Detect which cell encompasses the target text, then output its [x, y] center coordinate. 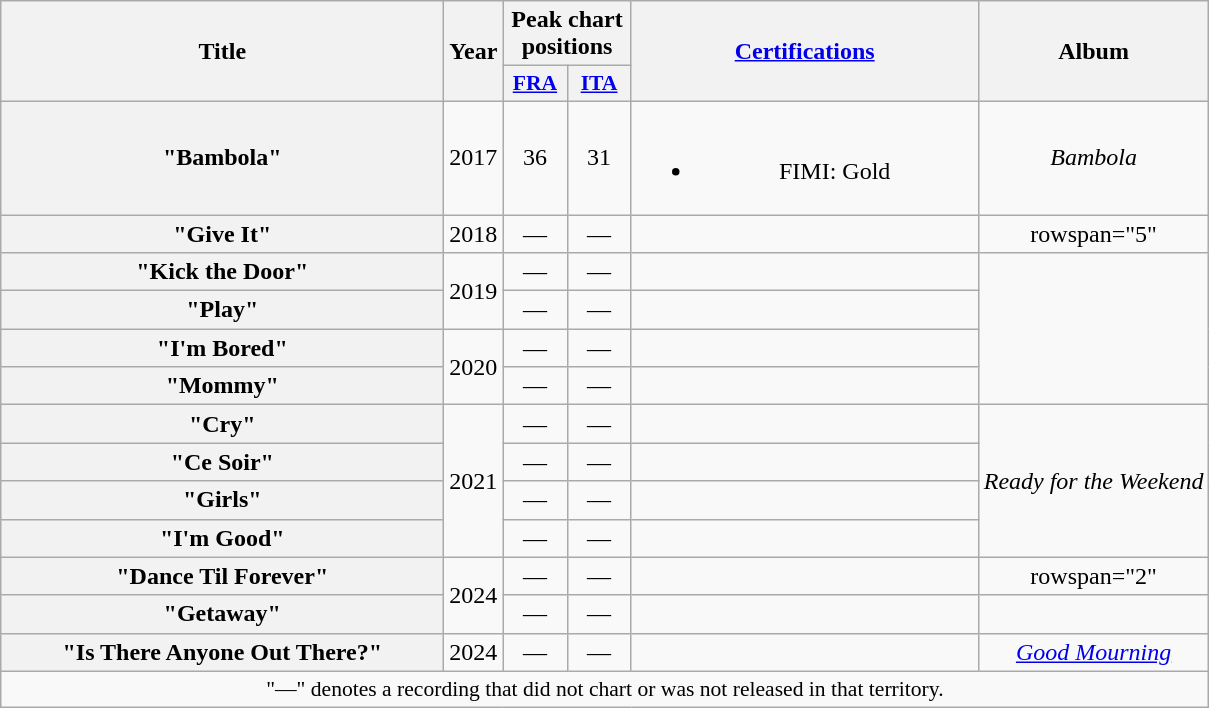
Good Mourning [1094, 652]
"Ce Soir" [222, 462]
"Bambola" [222, 158]
36 [535, 158]
"Cry" [222, 424]
"Dance Til Forever" [222, 576]
2021 [474, 481]
rowspan="2" [1094, 576]
"I'm Good" [222, 538]
Year [474, 52]
FRA [535, 84]
"Mommy" [222, 386]
"Give It" [222, 233]
Bambola [1094, 158]
"I'm Bored" [222, 348]
2019 [474, 291]
2020 [474, 367]
"Girls" [222, 500]
"Play" [222, 310]
"Is There Anyone Out There?" [222, 652]
2017 [474, 158]
Ready for the Weekend [1094, 481]
ITA [599, 84]
Peak chart positions [567, 34]
rowspan="5" [1094, 233]
Album [1094, 52]
2018 [474, 233]
31 [599, 158]
FIMI: Gold [804, 158]
"—" denotes a recording that did not chart or was not released in that territory. [605, 689]
"Getaway" [222, 614]
Certifications [804, 52]
"Kick the Door" [222, 272]
Title [222, 52]
